Provide the (x, y) coordinate of the cell's center where the given text is located.  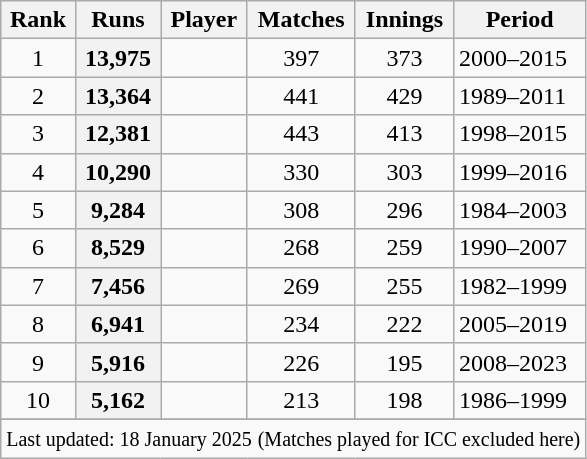
5,916 (118, 362)
269 (301, 286)
1999–2016 (520, 172)
6,941 (118, 324)
443 (301, 134)
7 (38, 286)
Rank (38, 20)
13,364 (118, 96)
Period (520, 20)
226 (301, 362)
8 (38, 324)
2000–2015 (520, 58)
296 (404, 210)
Player (204, 20)
Runs (118, 20)
429 (404, 96)
2008–2023 (520, 362)
1990–2007 (520, 248)
1 (38, 58)
1982–1999 (520, 286)
5,162 (118, 400)
268 (301, 248)
4 (38, 172)
6 (38, 248)
3 (38, 134)
5 (38, 210)
10 (38, 400)
7,456 (118, 286)
12,381 (118, 134)
441 (301, 96)
2005–2019 (520, 324)
373 (404, 58)
195 (404, 362)
234 (301, 324)
308 (301, 210)
198 (404, 400)
Matches (301, 20)
1984–2003 (520, 210)
2 (38, 96)
9,284 (118, 210)
222 (404, 324)
303 (404, 172)
255 (404, 286)
397 (301, 58)
1998–2015 (520, 134)
213 (301, 400)
9 (38, 362)
1989–2011 (520, 96)
8,529 (118, 248)
259 (404, 248)
13,975 (118, 58)
1986–1999 (520, 400)
Innings (404, 20)
10,290 (118, 172)
330 (301, 172)
Last updated: 18 January 2025 (Matches played for ICC excluded here) (294, 438)
413 (404, 134)
